Determine the (x, y) coordinate at the center of the cell enclosing the given text.  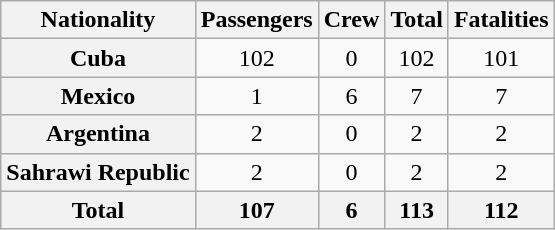
113 (417, 210)
107 (256, 210)
Fatalities (501, 20)
Mexico (98, 96)
101 (501, 58)
1 (256, 96)
Sahrawi Republic (98, 172)
Argentina (98, 134)
112 (501, 210)
Passengers (256, 20)
Crew (352, 20)
Nationality (98, 20)
Cuba (98, 58)
